Capture the cell that displays the provided text and extract its [X, Y] central coordinate. 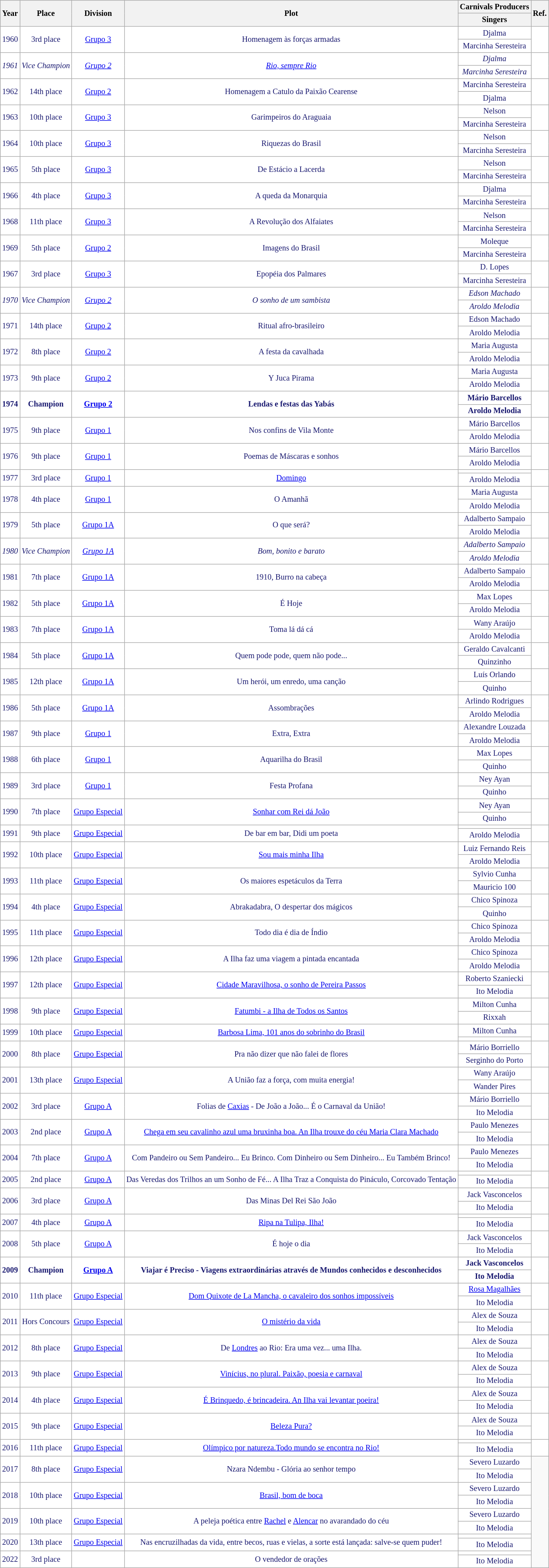
1963 [10, 118]
2004 [10, 1158]
2003 [10, 1132]
1988 [10, 760]
1968 [10, 221]
Ritual afro-brasileiro [291, 326]
D. Lopes [494, 267]
2006 [10, 1201]
Sou mais minha Ilha [291, 855]
1981 [10, 577]
1962 [10, 91]
1982 [10, 603]
6th place [46, 760]
Epopéia dos Palmares [291, 273]
Com Pandeiro ou Sem Pandeiro... Eu Brinco. Com Dinheiro ou Sem Dinheiro... Eu Também Brinco! [291, 1158]
Roberto Szaniecki [494, 978]
Alexandre Louzada [494, 727]
Imagens do Brasil [291, 248]
2019 [10, 1521]
A União faz a força, com muita energia! [291, 1079]
Todo dia é dia de Índio [291, 933]
A peleja poética entre Rachel e Alencar no avarandado do céu [291, 1521]
Chega em seu cavalinho azul uma bruxinha boa. An Ilha trouxe do céu Maria Clara Machado [291, 1132]
1983 [10, 630]
2013 [10, 1374]
Arlindo Rodrigues [494, 701]
Brasil, bom de boca [291, 1495]
1986 [10, 708]
Ripa na Tulipa, Ilha! [291, 1222]
Lendas e festas das Yabás [291, 404]
Luís Orlando [494, 675]
1995 [10, 933]
É hoje o dia [291, 1244]
Carnivals Producers [494, 7]
Homenagem às forças armadas [291, 39]
Luiz Fernando Reis [494, 848]
Rixxah [494, 1017]
Place [46, 13]
1997 [10, 985]
1974 [10, 404]
Fatumbi - a Ilha de Todos os Santos [291, 1011]
2022 [10, 1559]
1964 [10, 143]
Beleza Pura? [291, 1426]
Hors Concours [46, 1322]
Year [10, 13]
Serginho do Porto [494, 1060]
1978 [10, 499]
O mistério da vida [291, 1322]
Mauricio 100 [494, 887]
Festa Profana [291, 786]
Bom, bonito e barato [291, 551]
Y Juca Pirama [291, 378]
2014 [10, 1400]
1996 [10, 959]
Singers [494, 20]
A Revolução dos Alfaiates [291, 221]
Sylvio Cunha [494, 874]
Aquarilha do Brasil [291, 760]
Geraldo Cavalcanti [494, 649]
1973 [10, 378]
Um herói, um enredo, uma canção [291, 681]
1970 [10, 300]
Nos confins de Vila Monte [291, 430]
Division [98, 13]
1984 [10, 655]
Vinícius, no plural. Paixão, poesia e carnaval [291, 1374]
Riquezas do Brasil [291, 143]
1998 [10, 1011]
A queda da Monarquia [291, 196]
1967 [10, 273]
1992 [10, 855]
Rio, sempre Rio [291, 65]
A festa da cavalhada [291, 352]
Quem pode pode, quem não pode... [291, 655]
Barbosa Lima, 101 anos do sobrinho do Brasil [291, 1032]
É Hoje [291, 603]
2016 [10, 1447]
Extra, Extra [291, 733]
Homenagem a Catulo da Paixão Cearense [291, 91]
2009 [10, 1270]
Sonhar com Rei dá João [291, 811]
2010 [10, 1295]
Olímpico por natureza.Todo mundo se encontra no Rio! [291, 1447]
1972 [10, 352]
Dom Quixote de La Mancha, o cavaleiro dos sonhos impossíveis [291, 1295]
Viajar é Preciso - Viagens extraordinárias através de Mundos conhecidos e desconhecidos [291, 1270]
2012 [10, 1348]
1971 [10, 326]
Plot [291, 13]
Nas encruzilhadas da vida, entre becos, ruas e vielas, a sorte está lançada: salve-se quem puder! [291, 1542]
O que será? [291, 525]
2011 [10, 1322]
2020 [10, 1542]
1966 [10, 196]
2018 [10, 1495]
Quinzinho [494, 662]
De Londres ao Rio: Era uma vez... uma Ilha. [291, 1348]
1961 [10, 65]
Das Veredas dos Trilhos an um Sonho de Fé... A Ilha Traz a Conquista do Pináculo, Corcovado Tentação [291, 1179]
2008 [10, 1244]
1969 [10, 248]
Abrakadabra, O despertar dos mágicos [291, 907]
Cidade Maravilhosa, o sonho de Pereira Passos [291, 985]
Folias de Caxias - De João a João... É o Carnaval da União! [291, 1106]
Garimpeiros do Araguaia [291, 118]
De Estácio a Lacerda [291, 170]
2001 [10, 1079]
1979 [10, 525]
Rosa Magalhães [494, 1289]
O sonho de um sambista [291, 300]
Pra não dizer que não falei de flores [291, 1054]
1990 [10, 811]
1977 [10, 478]
1989 [10, 786]
Moleque [494, 241]
1985 [10, 681]
1976 [10, 456]
2015 [10, 1426]
A Ilha faz uma viagem a pintada encantada [291, 959]
2007 [10, 1222]
É Brinquedo, é brincadeira. An Ilha vai levantar poeira! [291, 1400]
Toma lá dá cá [291, 630]
Wander Pires [494, 1086]
1910, Burro na cabeça [291, 577]
Assombrações [291, 708]
Nzara Ndembu - Glória ao senhor tempo [291, 1469]
1975 [10, 430]
De bar em bar, Didi um poeta [291, 833]
1980 [10, 551]
O Amanhã [291, 499]
1960 [10, 39]
Das Minas Del Rei São João [291, 1201]
1994 [10, 907]
2000 [10, 1054]
O vendedor de orações [291, 1559]
1965 [10, 170]
1987 [10, 733]
Ref. [540, 13]
1993 [10, 880]
Os maiores espetáculos da Terra [291, 880]
2002 [10, 1106]
Domingo [291, 478]
1991 [10, 833]
Poemas de Máscaras e sonhos [291, 456]
2017 [10, 1469]
1999 [10, 1032]
2005 [10, 1179]
